For the text-containing cell, return its midpoint in [X, Y] coordinate format. 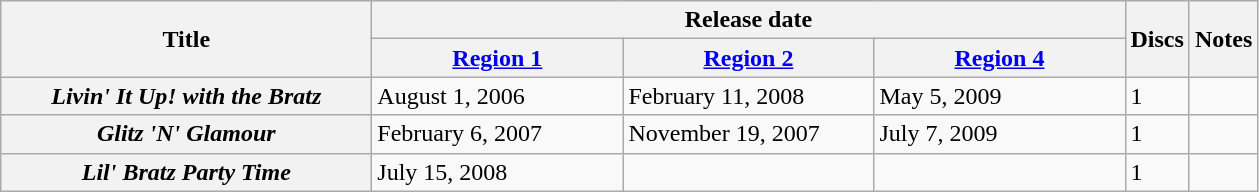
Region 4 [1000, 58]
May 5, 2009 [1000, 96]
July 7, 2009 [1000, 134]
Lil' Bratz Party Time [186, 172]
Notes [1223, 39]
November 19, 2007 [748, 134]
February 6, 2007 [498, 134]
August 1, 2006 [498, 96]
February 11, 2008 [748, 96]
Region 1 [498, 58]
Discs [1157, 39]
Glitz 'N' Glamour [186, 134]
July 15, 2008 [498, 172]
Livin' It Up! with the Bratz [186, 96]
Release date [748, 20]
Title [186, 39]
Region 2 [748, 58]
